Pinpoint the cell where the given text exists, returning its (X, Y) midpoint coordinate. 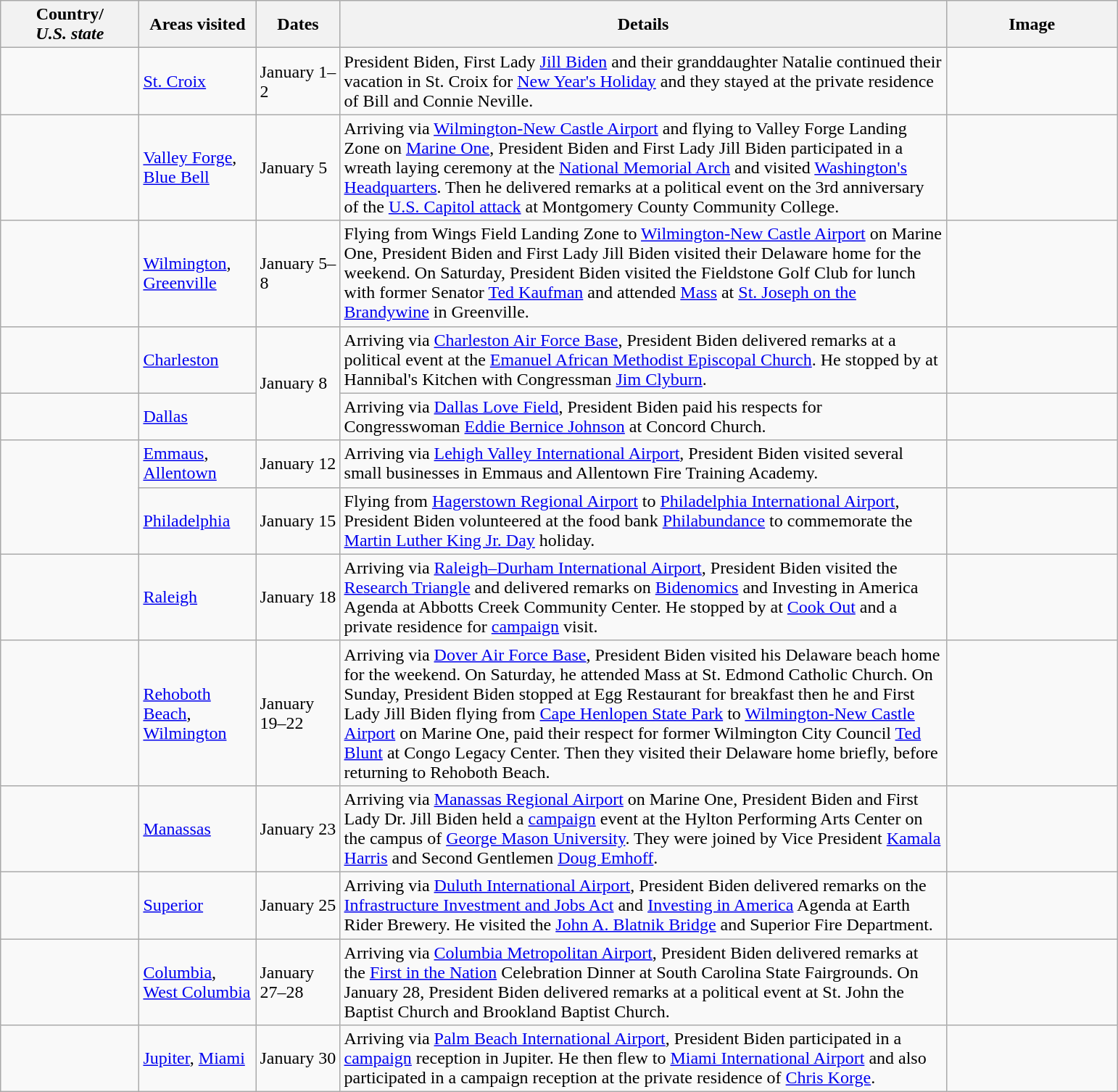
January 1–2 (298, 81)
Valley Forge, Blue Bell (197, 167)
Rehoboth Beach, Wilmington (197, 713)
January 5–8 (298, 273)
January 30 (298, 1059)
January 19–22 (298, 713)
Image (1032, 25)
Arriving via Dallas Love Field, President Biden paid his respects for Congresswoman Eddie Bernice Johnson at Concord Church. (643, 416)
Manassas (197, 828)
Jupiter, Miami (197, 1059)
Wilmington, Greenville (197, 273)
Philadelphia (197, 521)
January 23 (298, 828)
January 27–28 (298, 982)
Emmaus, Allentown (197, 464)
Columbia, West Columbia (197, 982)
January 12 (298, 464)
Country/U.S. state (70, 25)
Dates (298, 25)
St. Croix (197, 81)
January 18 (298, 597)
Dallas (197, 416)
Areas visited (197, 25)
Arriving via Lehigh Valley International Airport, President Biden visited several small businesses in Emmaus and Allentown Fire Training Academy. (643, 464)
January 25 (298, 905)
Superior (197, 905)
Details (643, 25)
January 8 (298, 383)
Charleston (197, 360)
January 5 (298, 167)
Raleigh (197, 597)
January 15 (298, 521)
